Return the (X, Y) coordinate for the center point of the cell that contains the specified text.  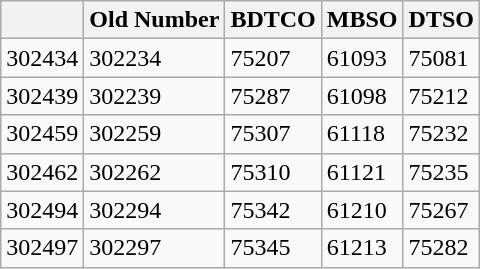
302439 (42, 96)
75081 (441, 58)
302494 (42, 210)
75267 (441, 210)
MBSO (362, 20)
75310 (273, 172)
302459 (42, 134)
61093 (362, 58)
302497 (42, 248)
75212 (441, 96)
75232 (441, 134)
61210 (362, 210)
302259 (154, 134)
Old Number (154, 20)
61098 (362, 96)
75207 (273, 58)
75282 (441, 248)
BDTCO (273, 20)
302234 (154, 58)
302434 (42, 58)
302294 (154, 210)
75345 (273, 248)
75287 (273, 96)
302297 (154, 248)
302262 (154, 172)
75235 (441, 172)
DTSO (441, 20)
302239 (154, 96)
75342 (273, 210)
61213 (362, 248)
61121 (362, 172)
61118 (362, 134)
302462 (42, 172)
75307 (273, 134)
